Output the [X, Y] coordinate of the center of the cell containing the given text.  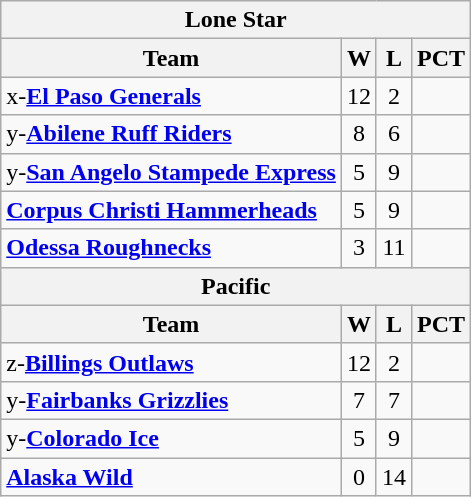
3 [358, 248]
z-Billings Outlaws [172, 362]
y-Fairbanks Grizzlies [172, 400]
0 [358, 477]
8 [358, 134]
y-Colorado Ice [172, 438]
x-El Paso Generals [172, 96]
Corpus Christi Hammerheads [172, 210]
6 [394, 134]
Odessa Roughnecks [172, 248]
Pacific [236, 286]
y-San Angelo Stampede Express [172, 172]
Lone Star [236, 20]
y-Abilene Ruff Riders [172, 134]
Alaska Wild [172, 477]
11 [394, 248]
14 [394, 477]
